Return the (x, y) coordinate for the center point of the cell that contains the specified text.  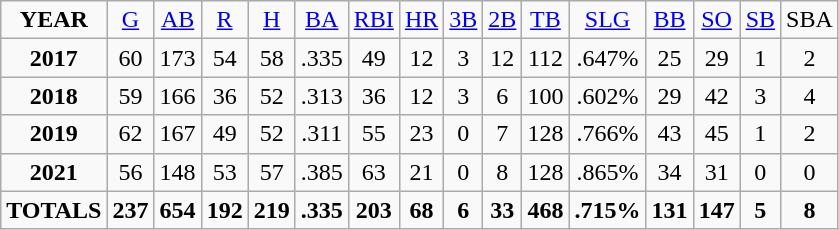
.313 (322, 96)
G (130, 20)
AB (178, 20)
654 (178, 210)
2B (502, 20)
56 (130, 172)
.766% (608, 134)
21 (421, 172)
2021 (54, 172)
192 (224, 210)
2017 (54, 58)
H (272, 20)
131 (670, 210)
.865% (608, 172)
147 (716, 210)
25 (670, 58)
TB (546, 20)
SLG (608, 20)
.602% (608, 96)
2019 (54, 134)
34 (670, 172)
.715% (608, 210)
100 (546, 96)
YEAR (54, 20)
203 (374, 210)
2018 (54, 96)
468 (546, 210)
SO (716, 20)
R (224, 20)
3B (464, 20)
62 (130, 134)
33 (502, 210)
BA (322, 20)
23 (421, 134)
58 (272, 58)
.385 (322, 172)
173 (178, 58)
42 (716, 96)
SBA (810, 20)
57 (272, 172)
60 (130, 58)
63 (374, 172)
HR (421, 20)
148 (178, 172)
5 (760, 210)
59 (130, 96)
.311 (322, 134)
237 (130, 210)
112 (546, 58)
55 (374, 134)
53 (224, 172)
167 (178, 134)
RBI (374, 20)
68 (421, 210)
43 (670, 134)
BB (670, 20)
166 (178, 96)
31 (716, 172)
45 (716, 134)
4 (810, 96)
SB (760, 20)
219 (272, 210)
54 (224, 58)
7 (502, 134)
.647% (608, 58)
TOTALS (54, 210)
